Capture the cell that displays the provided text and extract its [X, Y] central coordinate. 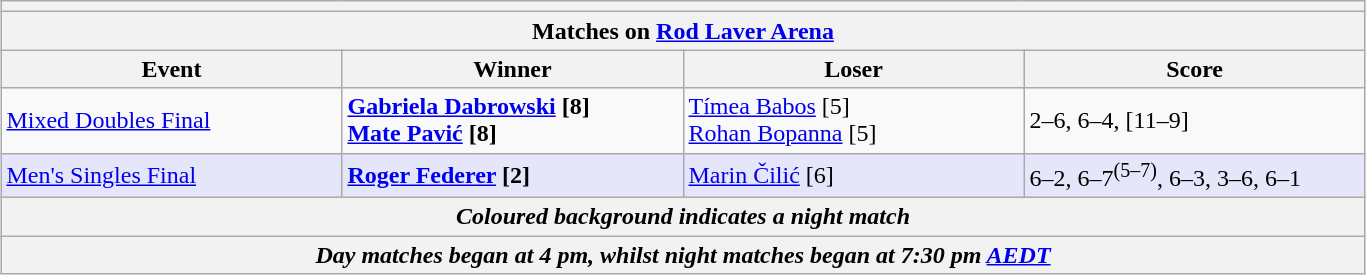
Men's Singles Final [172, 176]
6–2, 6–7(5–7), 6–3, 3–6, 6–1 [1194, 176]
Tímea Babos [5] Rohan Bopanna [5] [854, 120]
Gabriela Dabrowski [8] Mate Pavić [8] [512, 120]
Matches on Rod Laver Arena [683, 31]
2–6, 6–4, [11–9] [1194, 120]
Event [172, 69]
Roger Federer [2] [512, 176]
Coloured background indicates a night match [683, 217]
Winner [512, 69]
Marin Čilić [6] [854, 176]
Day matches began at 4 pm, whilst night matches began at 7:30 pm AEDT [683, 255]
Loser [854, 69]
Mixed Doubles Final [172, 120]
Score [1194, 69]
